Identify which cell holds the provided text, then report its (X, Y) central coordinate. 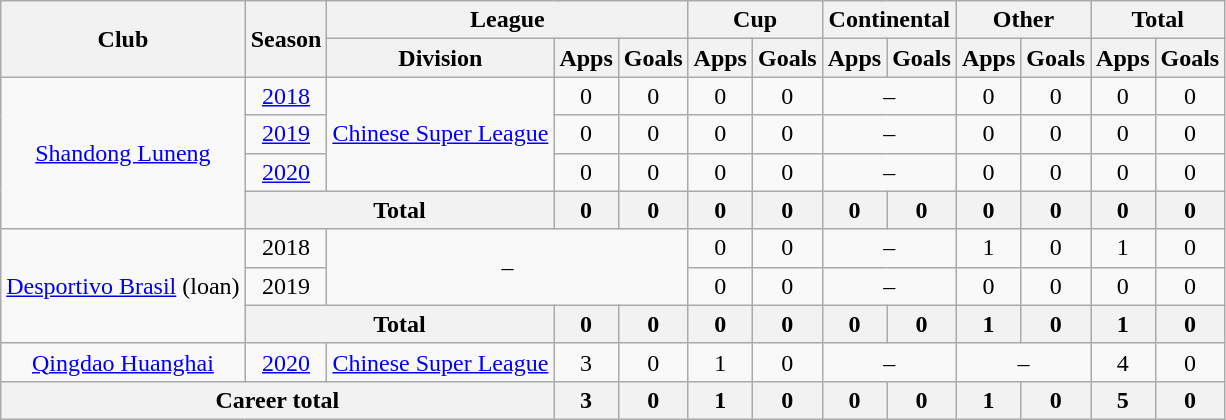
Career total (278, 400)
Desportivo Brasil (loan) (123, 286)
Shandong Luneng (123, 153)
Other (1023, 20)
Cup (755, 20)
Club (123, 39)
Season (286, 39)
Continental (889, 20)
Division (440, 58)
Qingdao Huanghai (123, 362)
4 (1123, 362)
5 (1123, 400)
League (508, 20)
